Capture the cell that displays the provided text and extract its [x, y] central coordinate. 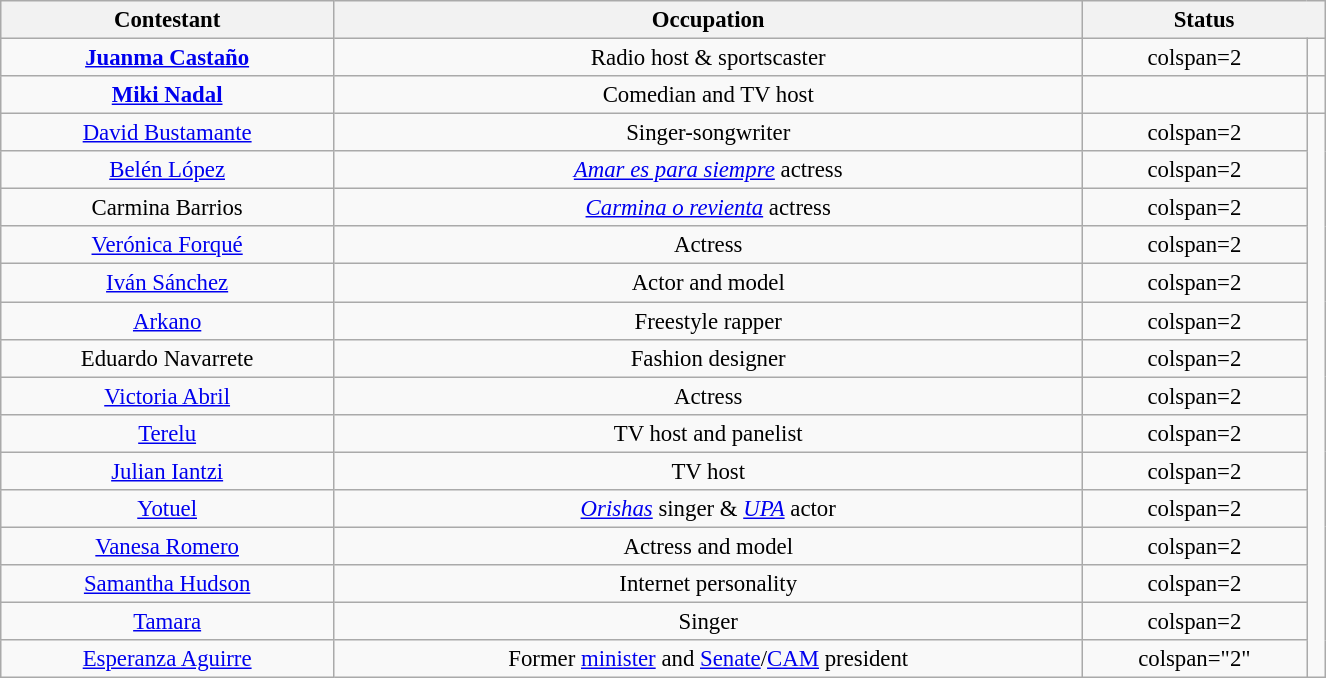
Singer-songwriter [708, 133]
Eduardo Navarrete [167, 358]
Tamara [167, 621]
Vanesa Romero [167, 546]
Contestant [167, 20]
Samantha Hudson [167, 584]
Fashion designer [708, 358]
Amar es para siempre actress [708, 170]
Freestyle rapper [708, 321]
Orishas singer & UPA actor [708, 508]
Occupation [708, 20]
TV host [708, 471]
Juanma Castaño [167, 57]
Status [1204, 20]
Former minister and Senate/CAM president [708, 659]
Actress and model [708, 546]
Internet personality [708, 584]
Victoria Abril [167, 396]
Belén López [167, 170]
colspan="2" [1194, 659]
Arkano [167, 321]
Miki Nadal [167, 95]
Verónica Forqué [167, 245]
Terelu [167, 433]
Carmina Barrios [167, 208]
TV host and panelist [708, 433]
Yotuel [167, 508]
Julian Iantzi [167, 471]
Actor and model [708, 283]
Radio host & sportscaster [708, 57]
Comedian and TV host [708, 95]
Singer [708, 621]
Iván Sánchez [167, 283]
David Bustamante [167, 133]
Esperanza Aguirre [167, 659]
Carmina o revienta actress [708, 208]
